Output the (X, Y) coordinate of the center of the cell containing the given text.  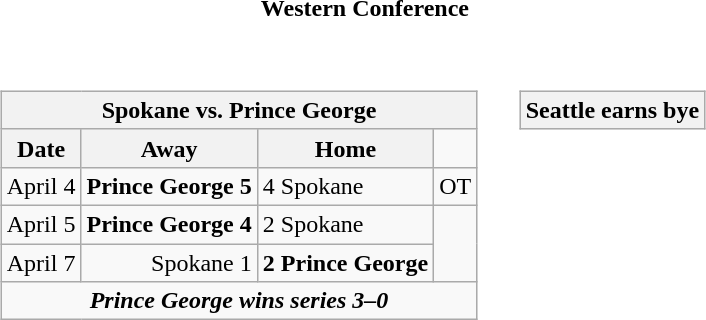
Prince George wins series 3–0 (238, 301)
Prince George 5 (169, 186)
Home (345, 148)
Prince George 4 (169, 224)
April 5 (41, 224)
Date (41, 148)
2 Spokane (345, 224)
Spokane 1 (169, 263)
4 Spokane (345, 186)
Seattle earns bye (612, 110)
April 7 (41, 263)
April 4 (41, 186)
Away (169, 148)
OT (456, 186)
2 Prince George (345, 263)
Spokane vs. Prince George (238, 110)
